Scan for the cell matching the given text and deliver its (x, y) coordinate at center. 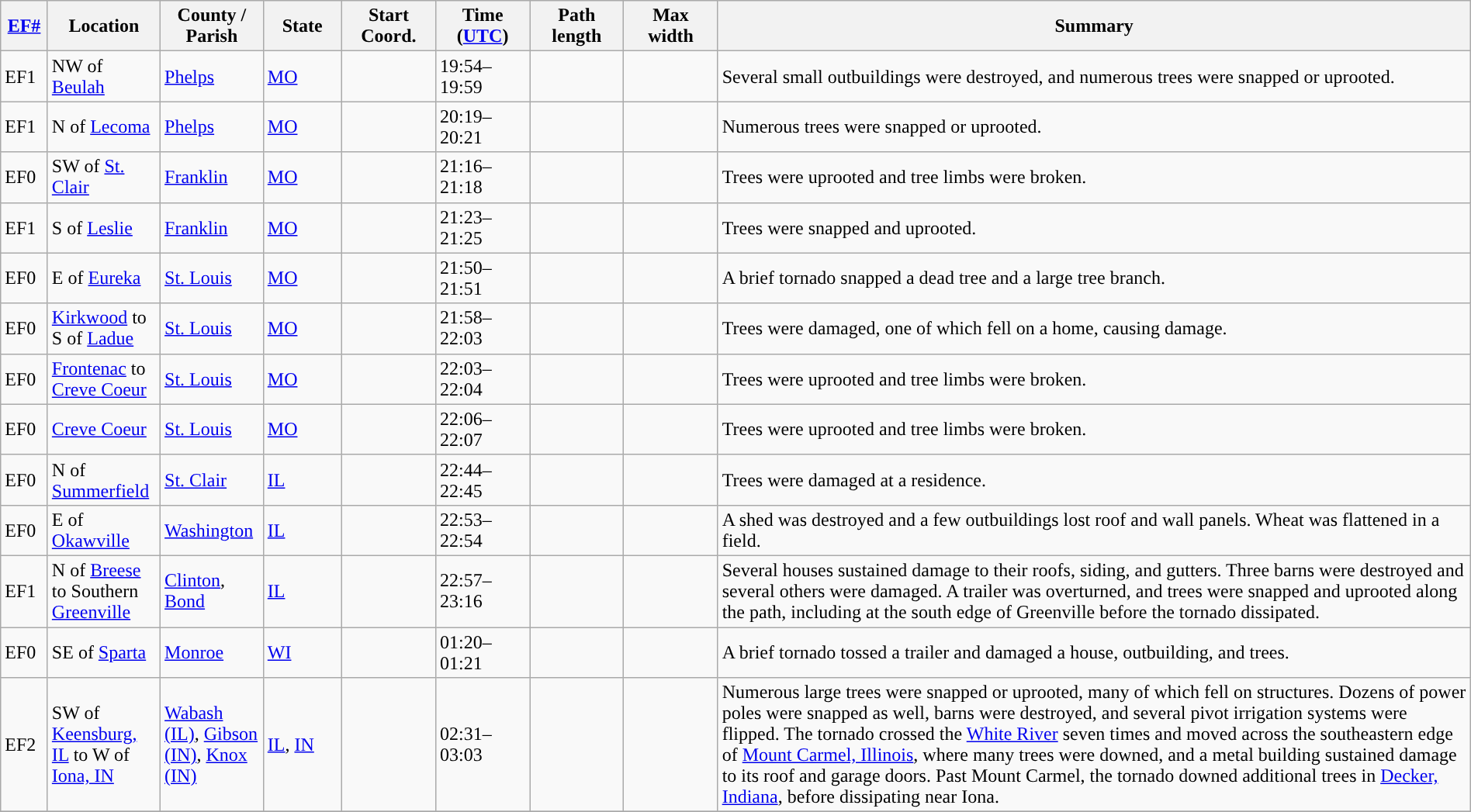
21:16–21:18 (483, 177)
Creve Coeur (104, 430)
SW of St. Clair (104, 177)
E of Eureka (104, 278)
N of Breese to Southern Greenville (104, 591)
22:57–23:16 (483, 591)
Trees were snapped and uprooted. (1094, 228)
N of Summerfield (104, 479)
Start Coord. (388, 26)
Numerous trees were snapped or uprooted. (1094, 127)
Path length (577, 26)
Several small outbuildings were destroyed, and numerous trees were snapped or uprooted. (1094, 76)
EF# (25, 26)
S of Leslie (104, 228)
SW of Keensburg, IL to W of Iona, IN (104, 745)
E of Okawville (104, 530)
22:03–22:04 (483, 378)
Kirkwood to S of Ladue (104, 329)
A shed was destroyed and a few outbuildings lost roof and wall panels. Wheat was flattened in a field. (1094, 530)
County / Parish (213, 26)
02:31–03:03 (483, 745)
Location (104, 26)
21:58–22:03 (483, 329)
Frontenac to Creve Coeur (104, 378)
Washington (213, 530)
Trees were damaged, one of which fell on a home, causing damage. (1094, 329)
A brief tornado tossed a trailer and damaged a house, outbuilding, and trees. (1094, 651)
St. Clair (213, 479)
Time (UTC) (483, 26)
State (303, 26)
21:23–21:25 (483, 228)
19:54–19:59 (483, 76)
IL, IN (303, 745)
Max width (670, 26)
A brief tornado snapped a dead tree and a large tree branch. (1094, 278)
NW of Beulah (104, 76)
01:20–01:21 (483, 651)
Monroe (213, 651)
EF2 (25, 745)
20:19–20:21 (483, 127)
Wabash (IL), Gibson (IN), Knox (IN) (213, 745)
22:06–22:07 (483, 430)
22:53–22:54 (483, 530)
Summary (1094, 26)
21:50–21:51 (483, 278)
SE of Sparta (104, 651)
Trees were damaged at a residence. (1094, 479)
Clinton, Bond (213, 591)
22:44–22:45 (483, 479)
N of Lecoma (104, 127)
WI (303, 651)
